Locate the cell with the specified text and output its [X, Y] center coordinate. 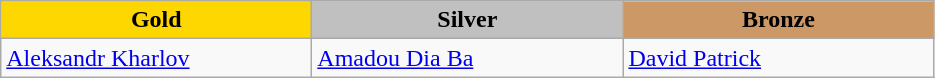
David Patrick [778, 58]
Silver [468, 20]
Gold [156, 20]
Amadou Dia Ba [468, 58]
Bronze [778, 20]
Aleksandr Kharlov [156, 58]
